Locate the cell with the specified text and output its (X, Y) center coordinate. 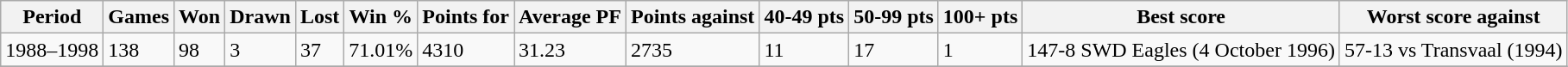
17 (894, 50)
1 (980, 50)
98 (200, 50)
Points against (692, 17)
71.01% (381, 50)
2735 (692, 50)
40-49 pts (804, 17)
37 (319, 50)
31.23 (570, 50)
Best score (1181, 17)
50-99 pts (894, 17)
Drawn (261, 17)
Average PF (570, 17)
3 (261, 50)
4310 (466, 50)
Worst score against (1453, 17)
Win % (381, 17)
57-13 vs Transvaal (1994) (1453, 50)
138 (139, 50)
Games (139, 17)
Period (52, 17)
100+ pts (980, 17)
147-8 SWD Eagles (4 October 1996) (1181, 50)
Won (200, 17)
1988–1998 (52, 50)
Points for (466, 17)
11 (804, 50)
Lost (319, 17)
